Find where the given text appears and provide that cell's center as (X, Y) coordinate. 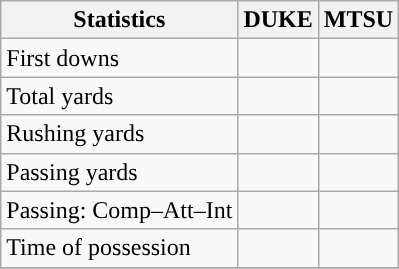
Time of possession (120, 248)
DUKE (278, 20)
Passing: Comp–Att–Int (120, 210)
Statistics (120, 20)
MTSU (358, 20)
Total yards (120, 96)
First downs (120, 58)
Rushing yards (120, 134)
Passing yards (120, 172)
